Extract the (x, y) coordinate from the center of the cell holding the provided text.  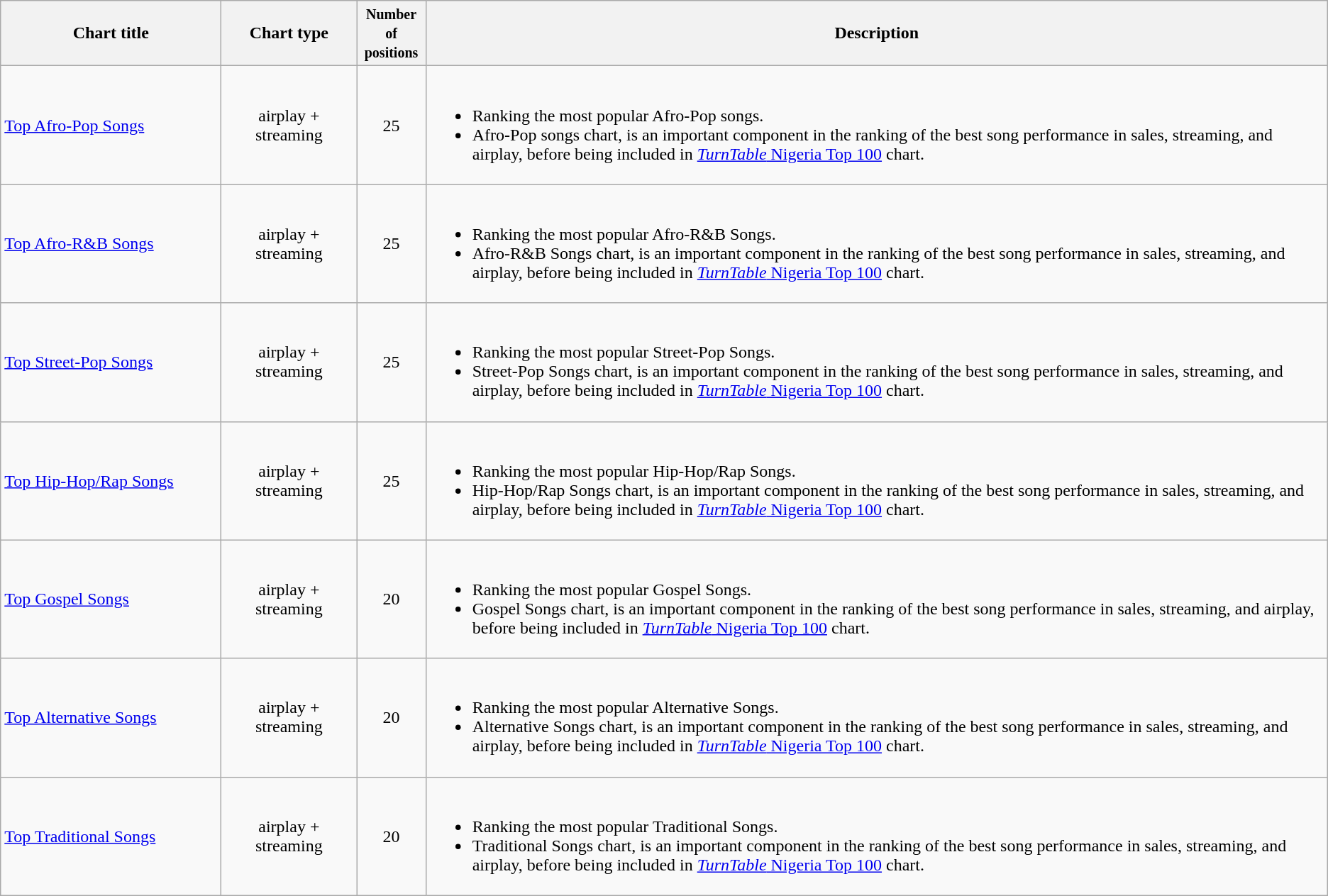
Top Afro-Pop Songs (111, 125)
Top Hip-Hop/Rap Songs (111, 481)
Chart title (111, 33)
Top Traditional Songs (111, 836)
Top Gospel Songs (111, 599)
Number ofpositions (392, 33)
Top Afro-R&B Songs (111, 244)
Description (877, 33)
Top Street-Pop Songs (111, 362)
Chart type (289, 33)
Top Alternative Songs (111, 718)
